Find where the given text appears and provide that cell's center as [x, y] coordinate. 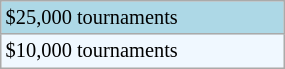
$10,000 tournaments [142, 51]
$25,000 tournaments [142, 17]
